Provide the [X, Y] coordinate of the cell's center where the given text is located.  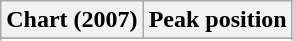
Chart (2007) [72, 20]
Peak position [218, 20]
